Return the (x, y) coordinate for the center point of the cell that contains the specified text.  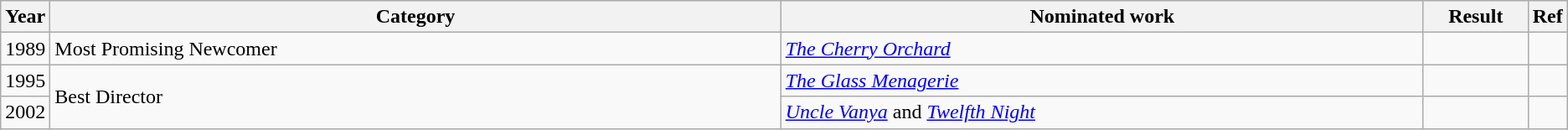
Result (1476, 17)
Year (25, 17)
Category (415, 17)
2002 (25, 112)
The Glass Menagerie (1102, 81)
1995 (25, 81)
Nominated work (1102, 17)
Best Director (415, 96)
Most Promising Newcomer (415, 49)
The Cherry Orchard (1102, 49)
Ref (1548, 17)
Uncle Vanya and Twelfth Night (1102, 112)
1989 (25, 49)
